Output the [X, Y] coordinate of the center of the cell containing the given text.  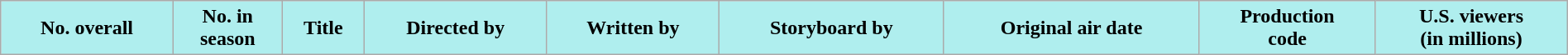
U.S. viewers(in millions) [1471, 28]
No. inseason [227, 28]
Directed by [456, 28]
Title [323, 28]
No. overall [88, 28]
Productioncode [1287, 28]
Written by [633, 28]
Storyboard by [832, 28]
Original air date [1072, 28]
